Capture the cell that displays the provided text and extract its [X, Y] central coordinate. 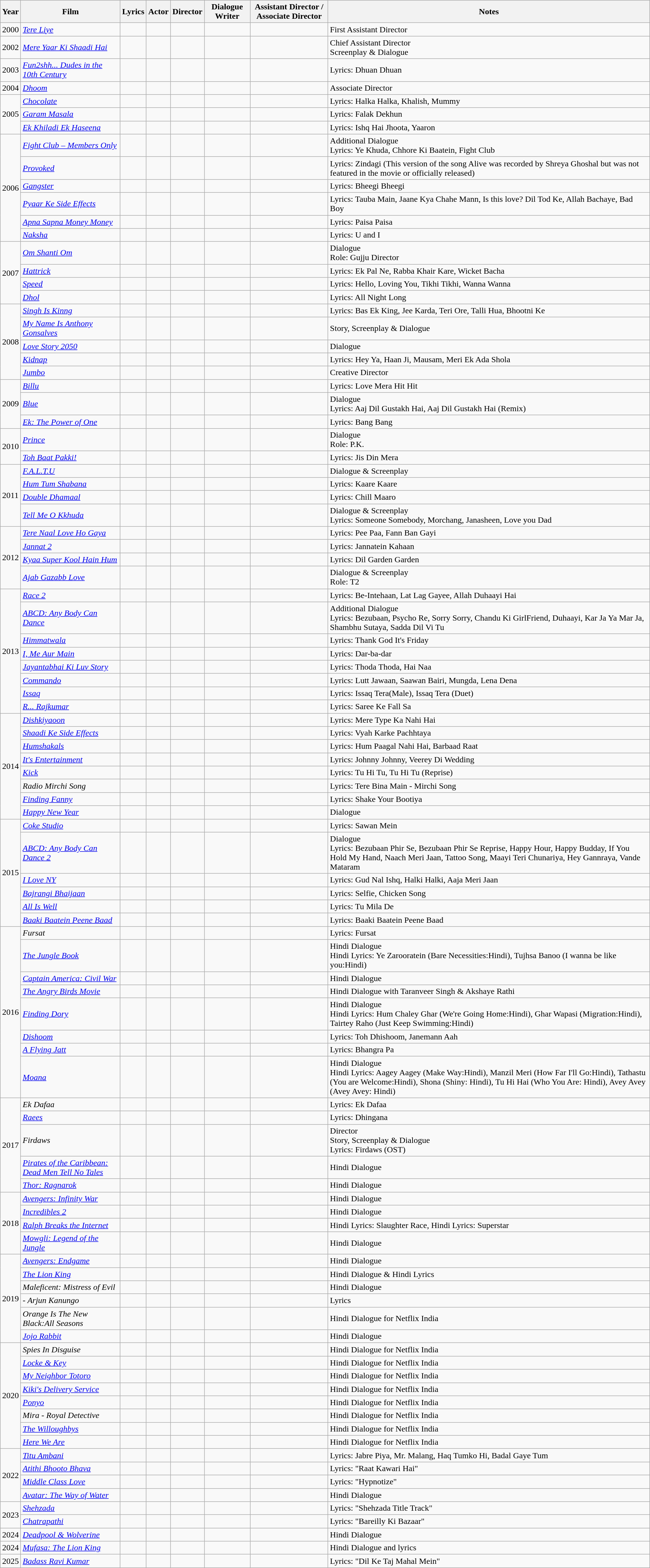
Ek: The Power of One [70, 422]
Dhoom [70, 88]
2016 [10, 1012]
DialogueRole: P.K. [489, 440]
Lyrics: Ek Pal Ne, Rabba Khair Kare, Wicket Bacha [489, 271]
Himmatwala [70, 640]
Lyrics: Fursat [489, 933]
Chief Assistant DirectorScreenplay & Dialogue [489, 47]
DialogueRole: Gujju Director [489, 253]
Lyrics: Falak Dekhun [489, 114]
Assistant Director / Associate Director [289, 12]
Coke Studio [70, 826]
Mere Yaar Ki Shaadi Hai [70, 47]
2007 [10, 273]
ABCD: Any Body Can Dance [70, 618]
Dialogue Writer [227, 12]
Garam Masala [70, 114]
Moana [70, 1077]
Apna Sapna Money Money [70, 222]
Radio Mirchi Song [70, 786]
Lyrics: Shake Your Bootiya [489, 799]
Additional DialogueLyrics: Ye Khuda, Chhore Ki Baatein, Fight Club [489, 145]
Lyrics: Thoda Thoda, Hai Naa [489, 667]
Naksha [70, 235]
My Neighbor Totoro [70, 1376]
Deadpool & Wolverine [70, 1535]
Hattrick [70, 271]
Chocolate [70, 101]
Lyrics: Sawan Mein [489, 826]
Lyrics: Tere Bina Main - Mirchi Song [489, 786]
Blue [70, 404]
Hindi Dialogue with Taranveer Singh & Akshaye Rathi [489, 992]
Film [70, 12]
Year [10, 12]
Dialogue & ScreenplayRole: T2 [489, 577]
Ponyo [70, 1402]
Middle Class Love [70, 1482]
Lyrics: Ek Dafaa [489, 1104]
Badass Ravi Kumar [70, 1561]
Lyrics: Hum Paagal Nahi Hai, Barbaad Raat [489, 746]
Finding Fanny [70, 799]
First Assistant Director [489, 30]
The Jungle Book [70, 955]
Spies In Disguise [70, 1350]
All Is Well [70, 906]
Lyrics: Tu Mila De [489, 906]
Lyrics: Lutt Jawaan, Saawan Bairi, Mungda, Lena Dena [489, 680]
Dialogue & Screenplay [489, 471]
2017 [10, 1145]
Lyrics: Chill Maaro [489, 497]
2018 [10, 1223]
Tere Liye [70, 30]
Jojo Rabbit [70, 1336]
Lyrics: Bheegi Bheegi [489, 186]
Pyaar Ke Side Effects [70, 204]
Hindi DialogueHindi Lyrics: Hum Chaley Ghar (We're Going Home:Hindi), Ghar Wapasi (Migration:Hindi), Tairtey Raho (Just Keep Swimming:Hindi) [489, 1014]
Dishoom [70, 1037]
Lyrics: Pee Paa, Fann Ban Gayi [489, 533]
2004 [10, 88]
Lyrics: Jabre Piya, Mr. Malang, Haq Tumko Hi, Badal Gaye Tum [489, 1455]
Kidnap [70, 359]
2006 [10, 188]
2025 [10, 1561]
Titu Ambani [70, 1455]
Chatrapathi [70, 1521]
Lyrics: "Shehzada Title Track" [489, 1508]
Captain America: Civil War [70, 978]
2002 [10, 47]
Creative Director [489, 373]
2023 [10, 1515]
Here We Are [70, 1442]
Ralph Breaks the Internet [70, 1225]
Lyrics: Thank God It's Friday [489, 640]
Mira - Royal Detective [70, 1416]
My Name Is Anthony Gonsalves [70, 329]
Pirates of the Caribbean: Dead Men Tell No Tales [70, 1168]
I, Me Aur Main [70, 654]
Avatar: The Way of Water [70, 1495]
Lyrics: Kaare Kaare [489, 484]
Ek Dafaa [70, 1104]
Commando [70, 680]
Hindi Dialogue & Hindi Lyrics [489, 1274]
Notes [489, 12]
Finding Dory [70, 1014]
Lyrics: Selfie, Chicken Song [489, 893]
2011 [10, 495]
Thor: Ragnarok [70, 1185]
Jumbo [70, 373]
Additional DialogueLyrics: Bezubaan, Psycho Re, Sorry Sorry, Chandu Ki GirlFriend, Duhaayi, Kar Ja Ya Mar Ja, Shambhu Sutaya, Sadda Dil Vi Tu [489, 618]
Lyrics: "Dil Ke Taj Mahal Mein" [489, 1561]
Ek Khiladi Ek Haseena [70, 127]
Humshakals [70, 746]
F.A.L.T.U [70, 471]
Lyrics: Mere Type Ka Nahi Hai [489, 720]
Prince [70, 440]
Lyrics: "Bareilly Ki Bazaar" [489, 1521]
Hindi Lyrics: Slaughter Race, Hindi Lyrics: Superstar [489, 1225]
Dhol [70, 297]
The Lion King [70, 1274]
Lyrics: Toh Dhishoom, Janemann Aah [489, 1037]
2012 [10, 558]
R... Rajkumar [70, 706]
Singh Is Kinng [70, 310]
Speed [70, 284]
Lyrics: Gud Nal Ishq, Halki Halki, Aaja Meri Jaan [489, 880]
DirectorStory, Screenplay & DialogueLyrics: Firdaws (OST) [489, 1140]
Incredibles 2 [70, 1212]
Lyrics: "Raat Kawari Hai" [489, 1468]
Tere Naal Love Ho Gaya [70, 533]
Lyrics: Bang Bang [489, 422]
A Flying Jatt [70, 1050]
Baaki Baatein Peene Baad [70, 920]
Lyrics: Bas Ek King, Jee Karda, Teri Ore, Talli Hua, Bhootni Ke [489, 310]
Firdaws [70, 1140]
Lyrics: Halka Halka, Khalish, Mummy [489, 101]
Shaadi Ke Side Effects [70, 733]
Lyrics: Baaki Baatein Peene Baad [489, 920]
- Arjun Kanungo [70, 1301]
The Angry Birds Movie [70, 992]
The Willoughbys [70, 1429]
Lyrics: All Night Long [489, 297]
It's Entertainment [70, 760]
Provoked [70, 168]
Lyrics: Be-Intehaan, Lat Lag Gayee, Allah Duhaayi Hai [489, 595]
Lyrics: Vyah Karke Pachhtaya [489, 733]
2022 [10, 1475]
2015 [10, 872]
Toh Baat Pakki! [70, 457]
2010 [10, 446]
2019 [10, 1298]
I Love NY [70, 880]
Lyrics: Johnny Johnny, Veerey Di Wedding [489, 760]
2005 [10, 114]
Lyrics: Dil Garden Garden [489, 559]
Dialogue & ScreenplayLyrics: Someone Somebody, Morchang, Janasheen, Love you Dad [489, 515]
Race 2 [70, 595]
Lyrics: Saree Ke Fall Sa [489, 706]
Lyrics: Hey Ya, Haan Ji, Mausam, Meri Ek Ada Shola [489, 359]
Lyrics: Tauba Main, Jaane Kya Chahe Mann, Is this love? Dil Tod Ke, Allah Bachaye, Bad Boy [489, 204]
Issaq [70, 693]
Director [187, 12]
Jayantabhai Ki Luv Story [70, 667]
Lyrics: Tu Hi Tu, Tu Hi Tu (Reprise) [489, 773]
Tell Me O Kkhuda [70, 515]
Hindi DialogueHindi Lyrics: Ye Zarooratein (Bare Necessities:Hindi), Tujhsa Banoo (I wanna be like you:Hindi) [489, 955]
Lyrics: U and I [489, 235]
Lyrics: Dhingana [489, 1118]
Love Story 2050 [70, 346]
Shehzada [70, 1508]
DialogueLyrics: Aaj Dil Gustakh Hai, Aaj Dil Gustakh Hai (Remix) [489, 404]
Happy New Year [70, 812]
2014 [10, 766]
Lyrics: "Hypnotize" [489, 1482]
Kiki's Delivery Service [70, 1389]
Mufasa: The Lion King [70, 1548]
Lyrics: Zindagi (This version of the song Alive was recorded by Shreya Ghoshal but was not featured in the movie or officially released) [489, 168]
Lyrics: Dar-ba-dar [489, 654]
Lyrics: Dhuan Dhuan [489, 70]
Lyrics: Paisa Paisa [489, 222]
Lyrics: Jannatein Kahaan [489, 546]
Actor [158, 12]
Kyaa Super Kool Hain Hum [70, 559]
Gangster [70, 186]
Dishkiyaoon [70, 720]
Lyrics: Love Mera Hit Hit [489, 386]
Hum Tum Shabana [70, 484]
Hindi Dialogue and lyrics [489, 1548]
Atithi Bhooto Bhava [70, 1468]
2003 [10, 70]
Avengers: Infinity War [70, 1198]
2009 [10, 404]
Avengers: Endgame [70, 1261]
Jannat 2 [70, 546]
2013 [10, 651]
Kick [70, 773]
Fun2shh... Dudes in the 10th Century [70, 70]
2008 [10, 342]
Ajab Gazabb Love [70, 577]
2020 [10, 1396]
Om Shanti Om [70, 253]
2000 [10, 30]
Associate Director [489, 88]
Story, Screenplay & Dialogue [489, 329]
Double Dhamaal [70, 497]
Lyrics: Bhangra Pa [489, 1050]
Locke & Key [70, 1363]
Fursat [70, 933]
Lyrics: Ishq Hai Jhoota, Yaaron [489, 127]
Lyrics: Hello, Loving You, Tikhi Tikhi, Wanna Wanna [489, 284]
Bajrangi Bhaijaan [70, 893]
Lyrics: Issaq Tera(Male), Issaq Tera (Duet) [489, 693]
Billu [70, 386]
Orange Is The New Black:All Seasons [70, 1318]
Lyrics: Jis Din Mera [489, 457]
Mowgli: Legend of the Jungle [70, 1243]
Raees [70, 1118]
Maleficent: Mistress of Evil [70, 1287]
Fight Club – Members Only [70, 145]
ABCD: Any Body Can Dance 2 [70, 853]
